Search for the cell housing the specified text and yield its [X, Y] center coordinate. 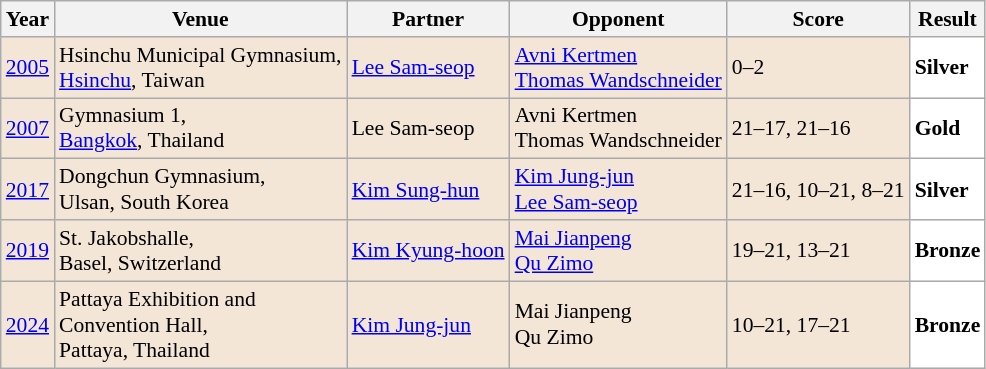
2017 [28, 190]
Gymnasium 1,Bangkok, Thailand [200, 128]
Kim Kyung-hoon [428, 250]
Kim Jung-jun Lee Sam-seop [618, 190]
21–16, 10–21, 8–21 [818, 190]
19–21, 13–21 [818, 250]
21–17, 21–16 [818, 128]
Partner [428, 19]
Kim Jung-jun [428, 324]
2007 [28, 128]
Hsinchu Municipal Gymnasium,Hsinchu, Taiwan [200, 68]
Gold [948, 128]
Score [818, 19]
0–2 [818, 68]
Venue [200, 19]
2005 [28, 68]
Kim Sung-hun [428, 190]
Opponent [618, 19]
Year [28, 19]
Dongchun Gymnasium,Ulsan, South Korea [200, 190]
10–21, 17–21 [818, 324]
Result [948, 19]
St. Jakobshalle,Basel, Switzerland [200, 250]
2024 [28, 324]
Pattaya Exhibition andConvention Hall,Pattaya, Thailand [200, 324]
2019 [28, 250]
